Provide the (X, Y) coordinate of the cell's center where the given text is located.  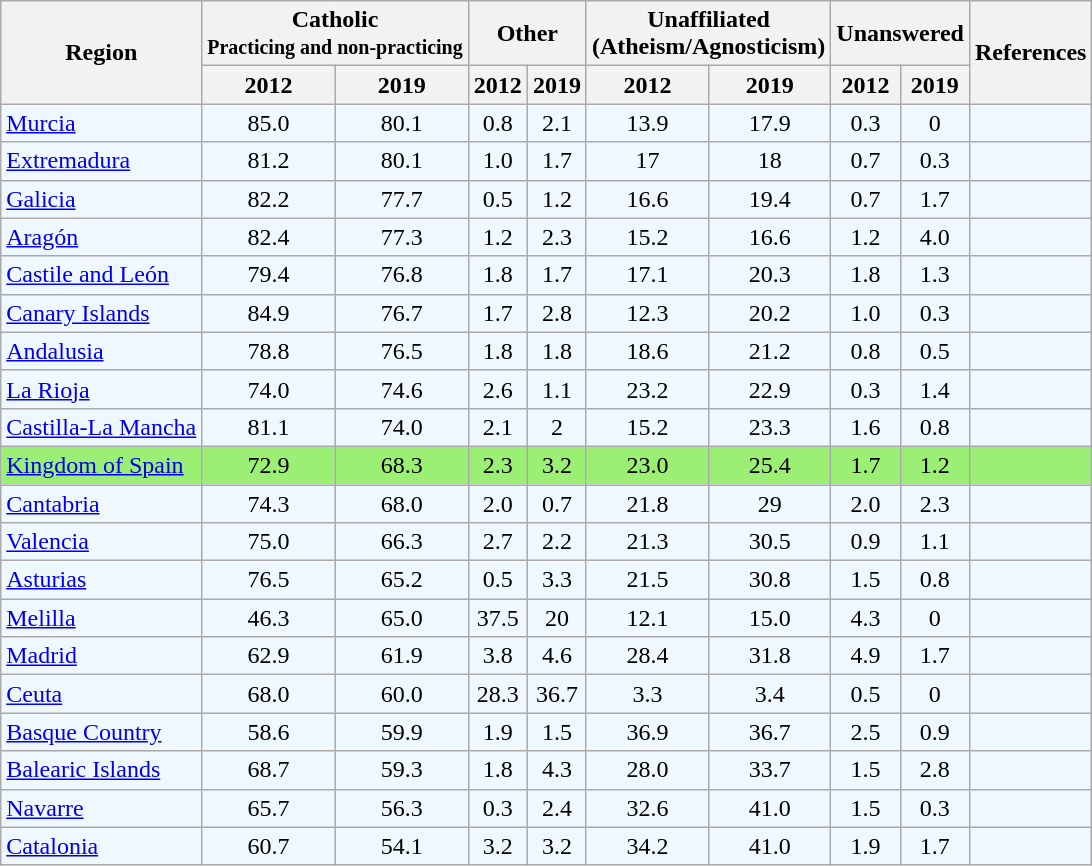
Region (102, 52)
62.9 (268, 656)
Canary Islands (102, 313)
Basque Country (102, 732)
34.2 (647, 846)
1.6 (866, 427)
75.0 (268, 542)
29 (770, 503)
78.8 (268, 351)
15.0 (770, 618)
4.9 (866, 656)
30.5 (770, 542)
4.6 (556, 656)
81.1 (268, 427)
1.4 (934, 389)
2 (556, 427)
22.9 (770, 389)
Unanswered (900, 34)
Aragón (102, 237)
58.6 (268, 732)
82.4 (268, 237)
21.2 (770, 351)
21.5 (647, 580)
60.0 (402, 694)
4.0 (934, 237)
12.3 (647, 313)
28.4 (647, 656)
65.7 (268, 808)
21.8 (647, 503)
79.4 (268, 275)
20.3 (770, 275)
76.8 (402, 275)
59.3 (402, 770)
56.3 (402, 808)
References (1030, 52)
17.9 (770, 123)
66.3 (402, 542)
85.0 (268, 123)
59.9 (402, 732)
74.3 (268, 503)
30.8 (770, 580)
Galicia (102, 199)
23.3 (770, 427)
65.2 (402, 580)
Navarre (102, 808)
31.8 (770, 656)
61.9 (402, 656)
Castilla-La Mancha (102, 427)
82.2 (268, 199)
3.8 (498, 656)
2.4 (556, 808)
La Rioja (102, 389)
60.7 (268, 846)
Catalonia (102, 846)
Andalusia (102, 351)
Kingdom of Spain (102, 465)
20.2 (770, 313)
28.3 (498, 694)
Cantabria (102, 503)
12.1 (647, 618)
72.9 (268, 465)
2.6 (498, 389)
1.3 (934, 275)
84.9 (268, 313)
Balearic Islands (102, 770)
18.6 (647, 351)
46.3 (268, 618)
Castile and León (102, 275)
Ceuta (102, 694)
20 (556, 618)
Unaffiliated(Atheism/Agnosticism) (708, 34)
77.7 (402, 199)
13.9 (647, 123)
2.2 (556, 542)
25.4 (770, 465)
Melilla (102, 618)
Asturias (102, 580)
33.7 (770, 770)
2.5 (866, 732)
Madrid (102, 656)
Murcia (102, 123)
65.0 (402, 618)
21.3 (647, 542)
23.2 (647, 389)
18 (770, 161)
28.0 (647, 770)
2.7 (498, 542)
17.1 (647, 275)
Valencia (102, 542)
68.3 (402, 465)
CatholicPracticing and non-practicing (336, 34)
74.6 (402, 389)
54.1 (402, 846)
17 (647, 161)
68.7 (268, 770)
36.9 (647, 732)
Extremadura (102, 161)
19.4 (770, 199)
37.5 (498, 618)
Other (527, 34)
76.7 (402, 313)
3.4 (770, 694)
81.2 (268, 161)
77.3 (402, 237)
23.0 (647, 465)
32.6 (647, 808)
